Capture the cell that displays the provided text and extract its [X, Y] central coordinate. 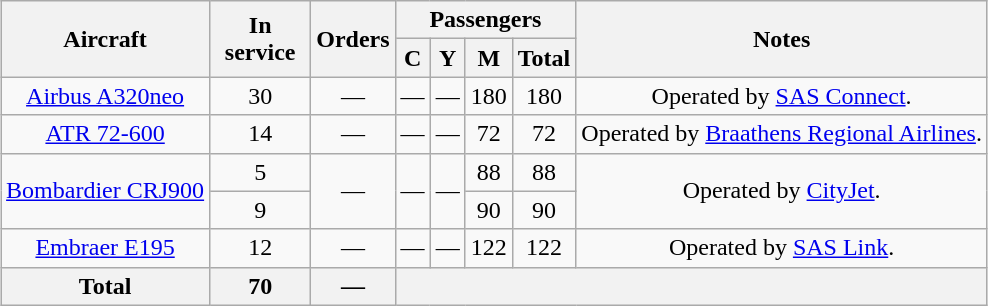
M [488, 58]
Embraer E195 [106, 248]
In service [260, 39]
5 [260, 172]
30 [260, 96]
Y [448, 58]
9 [260, 210]
C [412, 58]
Aircraft [106, 39]
ATR 72-600 [106, 134]
Bombardier CRJ900 [106, 191]
Notes [782, 39]
Operated by SAS Connect. [782, 96]
Operated by SAS Link. [782, 248]
Operated by Braathens Regional Airlines. [782, 134]
Passengers [486, 20]
14 [260, 134]
Airbus A320neo [106, 96]
Operated by CityJet. [782, 191]
12 [260, 248]
70 [260, 286]
Orders [353, 39]
